Return [X, Y] of the center of cell containing provided text 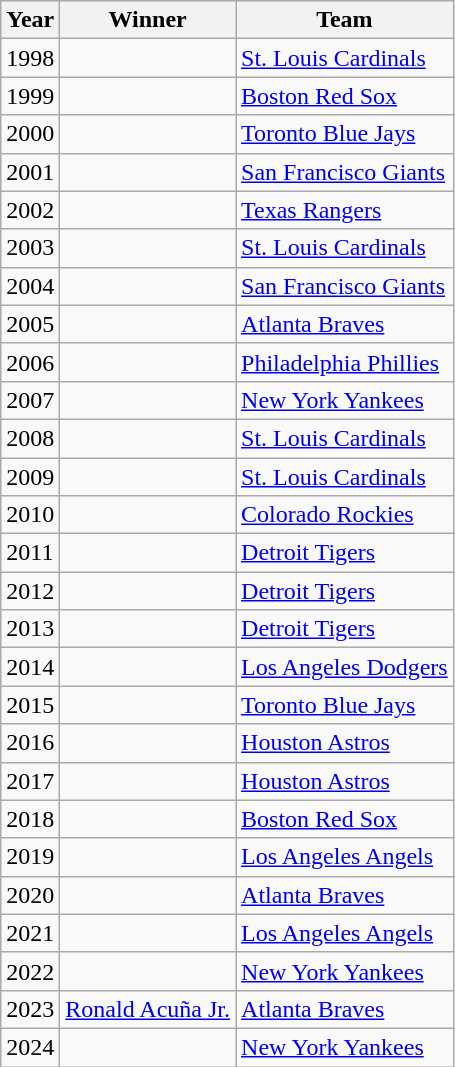
Los Angeles Dodgers [345, 667]
2022 [30, 971]
2003 [30, 248]
2019 [30, 857]
2006 [30, 362]
1998 [30, 58]
2008 [30, 438]
Philadelphia Phillies [345, 362]
2002 [30, 210]
2023 [30, 1009]
1999 [30, 96]
2020 [30, 895]
2000 [30, 134]
2014 [30, 667]
2013 [30, 629]
2017 [30, 781]
2015 [30, 705]
2011 [30, 553]
2016 [30, 743]
Team [345, 20]
2010 [30, 515]
Year [30, 20]
2001 [30, 172]
2018 [30, 819]
Colorado Rockies [345, 515]
2024 [30, 1047]
Texas Rangers [345, 210]
2021 [30, 933]
Winner [148, 20]
2009 [30, 477]
Ronald Acuña Jr. [148, 1009]
2007 [30, 400]
2012 [30, 591]
2005 [30, 324]
2004 [30, 286]
